From the cell containing the given text, extract its center point as (X, Y) coordinate. 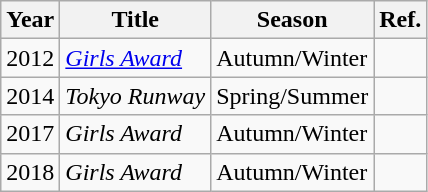
Season (292, 20)
Ref. (400, 20)
2018 (30, 172)
Spring/Summer (292, 96)
Tokyo Runway (136, 96)
2017 (30, 134)
2012 (30, 58)
Title (136, 20)
Year (30, 20)
2014 (30, 96)
